Provide the [x, y] coordinate of the cell's center where the given text is located.  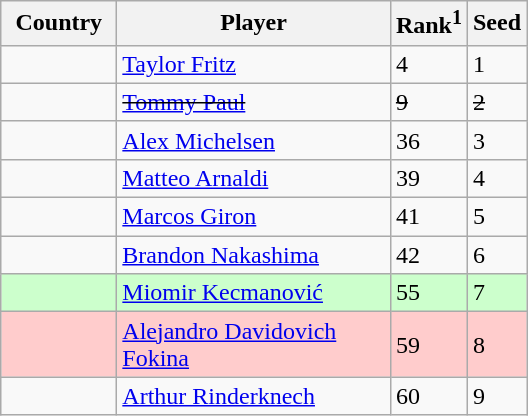
3 [496, 140]
Country [59, 24]
41 [428, 217]
2 [496, 102]
7 [496, 293]
Rank1 [428, 24]
Matteo Arnaldi [254, 178]
Miomir Kecmanović [254, 293]
8 [496, 344]
6 [496, 255]
Seed [496, 24]
Player [254, 24]
42 [428, 255]
Brandon Nakashima [254, 255]
39 [428, 178]
Alejandro Davidovich Fokina [254, 344]
Taylor Fritz [254, 64]
1 [496, 64]
Marcos Giron [254, 217]
Alex Michelsen [254, 140]
Tommy Paul [254, 102]
Arthur Rinderknech [254, 396]
59 [428, 344]
36 [428, 140]
55 [428, 293]
5 [496, 217]
60 [428, 396]
